Extract the [X, Y] coordinate from the center of the cell holding the provided text.  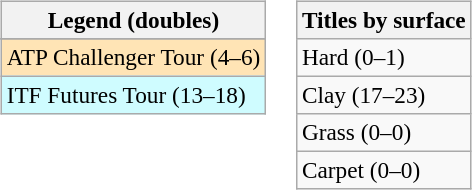
ATP Challenger Tour (4–6) [133, 57]
Hard (0–1) [384, 57]
Titles by surface [384, 20]
Legend (doubles) [133, 20]
ITF Futures Tour (13–18) [133, 95]
Carpet (0–0) [384, 171]
Clay (17–23) [384, 95]
Grass (0–0) [384, 133]
